Provide the [x, y] coordinate of the cell's center where the given text is located.  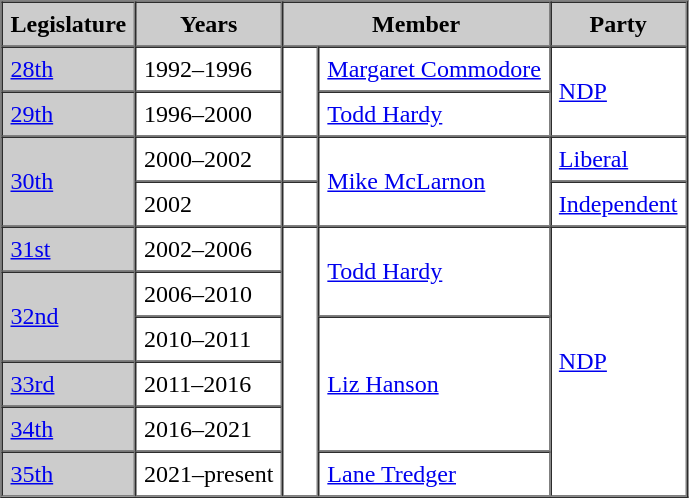
2021–present [208, 474]
Independent [618, 204]
Liz Hanson [434, 384]
2002–2006 [208, 248]
Margaret Commodore [434, 68]
Party [618, 24]
1996–2000 [208, 114]
2011–2016 [208, 384]
2002 [208, 204]
29th [69, 114]
32nd [69, 317]
34th [69, 428]
Lane Tredger [434, 474]
Mike McLarnon [434, 181]
2010–2011 [208, 338]
28th [69, 68]
Liberal [618, 158]
Member [416, 24]
31st [69, 248]
2006–2010 [208, 294]
2016–2021 [208, 428]
2000–2002 [208, 158]
Legislature [69, 24]
Years [208, 24]
30th [69, 181]
35th [69, 474]
33rd [69, 384]
1992–1996 [208, 68]
